Find where the given text appears and provide that cell's center as (x, y) coordinate. 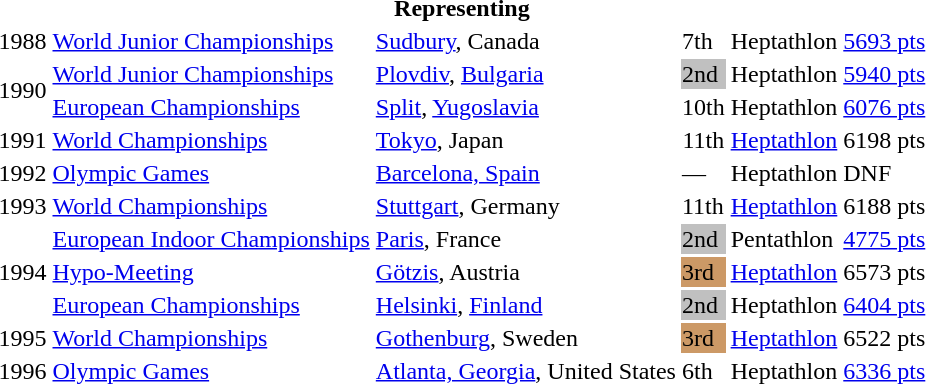
Hypo-Meeting (211, 272)
10th (703, 107)
Olympic Games (211, 173)
Sudbury, Canada (526, 41)
Götzis, Austria (526, 272)
7th (703, 41)
Pentathlon (784, 239)
Helsinki, Finland (526, 305)
— (703, 173)
Gothenburg, Sweden (526, 338)
Barcelona, Spain (526, 173)
Tokyo, Japan (526, 140)
Plovdiv, Bulgaria (526, 74)
Stuttgart, Germany (526, 206)
European Indoor Championships (211, 239)
Split, Yugoslavia (526, 107)
Paris, France (526, 239)
